Identify which cell holds the provided text, then report its [X, Y] central coordinate. 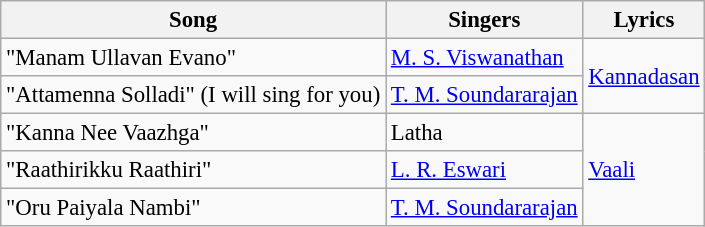
Kannadasan [644, 76]
Song [194, 20]
M. S. Viswanathan [484, 58]
Latha [484, 133]
"Raathirikku Raathiri" [194, 170]
L. R. Eswari [484, 170]
Singers [484, 20]
"Manam Ullavan Evano" [194, 58]
Lyrics [644, 20]
Vaali [644, 170]
"Kanna Nee Vaazhga" [194, 133]
"Attamenna Solladi" (I will sing for you) [194, 95]
"Oru Paiyala Nambi" [194, 208]
